Return (x, y) of the center of cell containing provided text 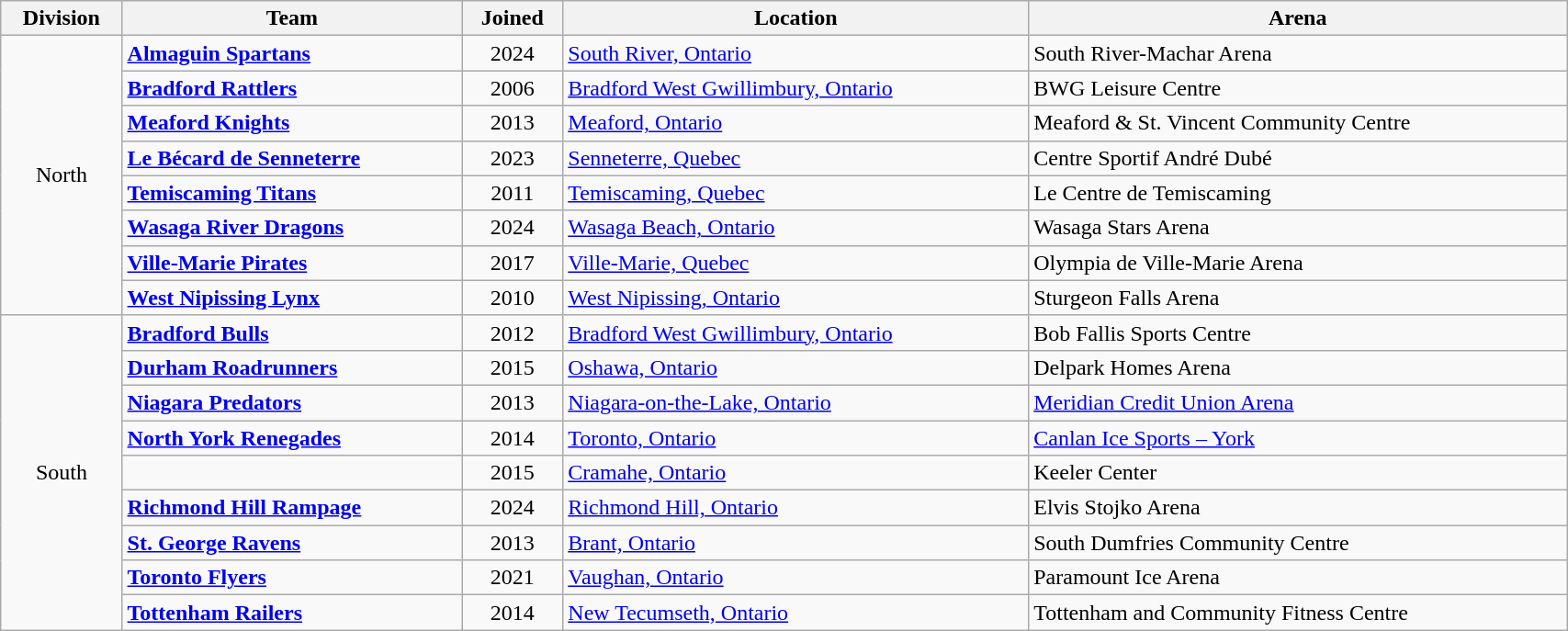
Centre Sportif André Dubé (1298, 158)
West Nipissing Lynx (292, 298)
2012 (513, 332)
2023 (513, 158)
2010 (513, 298)
South River, Ontario (795, 53)
Senneterre, Quebec (795, 158)
South (62, 472)
BWG Leisure Centre (1298, 88)
Richmond Hill, Ontario (795, 508)
Ville-Marie, Quebec (795, 263)
Meaford Knights (292, 123)
Almaguin Spartans (292, 53)
Team (292, 18)
Bradford Bulls (292, 332)
South Dumfries Community Centre (1298, 543)
Arena (1298, 18)
Division (62, 18)
North York Renegades (292, 438)
Wasaga River Dragons (292, 228)
Keeler Center (1298, 473)
Joined (513, 18)
Temiscaming, Quebec (795, 193)
Tottenham Railers (292, 613)
Niagara Predators (292, 402)
Durham Roadrunners (292, 367)
Wasaga Beach, Ontario (795, 228)
Delpark Homes Arena (1298, 367)
Meaford & St. Vincent Community Centre (1298, 123)
Niagara-on-the-Lake, Ontario (795, 402)
Elvis Stojko Arena (1298, 508)
Le Bécard de Senneterre (292, 158)
Olympia de Ville-Marie Arena (1298, 263)
St. George Ravens (292, 543)
Bradford Rattlers (292, 88)
Meaford, Ontario (795, 123)
Temiscaming Titans (292, 193)
Location (795, 18)
Sturgeon Falls Arena (1298, 298)
Toronto Flyers (292, 578)
Le Centre de Temiscaming (1298, 193)
Tottenham and Community Fitness Centre (1298, 613)
2021 (513, 578)
Canlan Ice Sports – York (1298, 438)
Bob Fallis Sports Centre (1298, 332)
West Nipissing, Ontario (795, 298)
Ville-Marie Pirates (292, 263)
2006 (513, 88)
North (62, 175)
Vaughan, Ontario (795, 578)
2017 (513, 263)
New Tecumseth, Ontario (795, 613)
Cramahe, Ontario (795, 473)
Meridian Credit Union Arena (1298, 402)
2011 (513, 193)
Wasaga Stars Arena (1298, 228)
Brant, Ontario (795, 543)
South River-Machar Arena (1298, 53)
Paramount Ice Arena (1298, 578)
Richmond Hill Rampage (292, 508)
Oshawa, Ontario (795, 367)
Toronto, Ontario (795, 438)
